Find where the given text appears and provide that cell's center as [X, Y] coordinate. 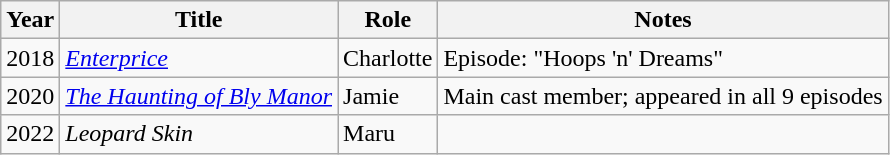
Charlotte [388, 58]
Maru [388, 134]
Notes [663, 20]
Enterprice [199, 58]
Year [30, 20]
Title [199, 20]
The Haunting of Bly Manor [199, 96]
Jamie [388, 96]
2018 [30, 58]
Main cast member; appeared in all 9 episodes [663, 96]
2022 [30, 134]
Role [388, 20]
2020 [30, 96]
Episode: "Hoops 'n' Dreams" [663, 58]
Leopard Skin [199, 134]
